Pinpoint the cell where the given text exists, returning its [x, y] midpoint coordinate. 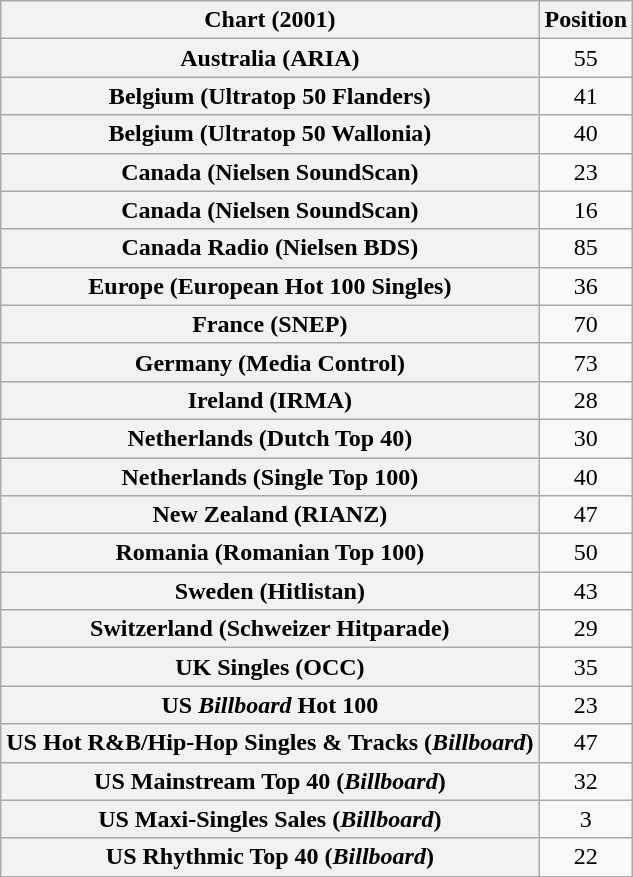
30 [586, 438]
50 [586, 553]
Germany (Media Control) [270, 362]
Chart (2001) [270, 20]
US Maxi-Singles Sales (Billboard) [270, 819]
36 [586, 286]
US Rhythmic Top 40 (Billboard) [270, 857]
UK Singles (OCC) [270, 667]
32 [586, 781]
16 [586, 210]
28 [586, 400]
22 [586, 857]
73 [586, 362]
3 [586, 819]
US Hot R&B/Hip-Hop Singles & Tracks (Billboard) [270, 743]
Ireland (IRMA) [270, 400]
85 [586, 248]
41 [586, 96]
Netherlands (Single Top 100) [270, 477]
Position [586, 20]
29 [586, 629]
Australia (ARIA) [270, 58]
Sweden (Hitlistan) [270, 591]
France (SNEP) [270, 324]
Romania (Romanian Top 100) [270, 553]
43 [586, 591]
New Zealand (RIANZ) [270, 515]
US Billboard Hot 100 [270, 705]
Belgium (Ultratop 50 Flanders) [270, 96]
Belgium (Ultratop 50 Wallonia) [270, 134]
Canada Radio (Nielsen BDS) [270, 248]
Netherlands (Dutch Top 40) [270, 438]
35 [586, 667]
55 [586, 58]
US Mainstream Top 40 (Billboard) [270, 781]
70 [586, 324]
Europe (European Hot 100 Singles) [270, 286]
Switzerland (Schweizer Hitparade) [270, 629]
